For the text-containing cell, return its midpoint in (x, y) coordinate format. 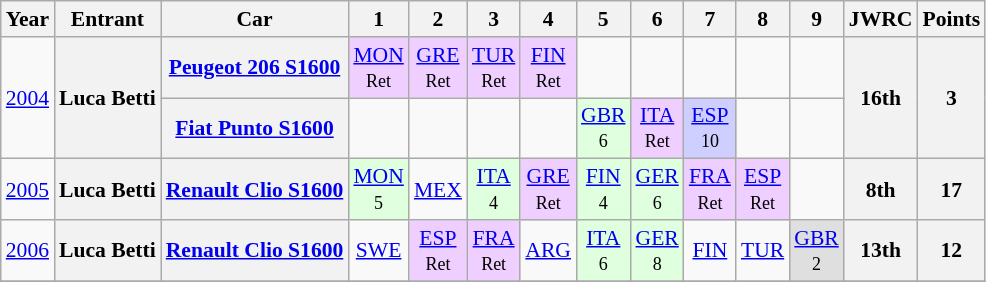
8 (762, 19)
ESP10 (710, 128)
Entrant (108, 19)
Fiat Punto S1600 (255, 128)
Peugeot 206 S1600 (255, 68)
GER8 (658, 250)
ITA4 (494, 190)
GER6 (658, 190)
JWRC (881, 19)
4 (548, 19)
6 (658, 19)
12 (951, 250)
8th (881, 190)
7 (710, 19)
Car (255, 19)
5 (604, 19)
GBR6 (604, 128)
ITA6 (604, 250)
2 (438, 19)
Points (951, 19)
MONRet (378, 68)
1 (378, 19)
ITARet (658, 128)
MEX (438, 190)
16th (881, 98)
FIN4 (604, 190)
TUR (762, 250)
ARG (548, 250)
MON5 (378, 190)
GBR2 (816, 250)
17 (951, 190)
13th (881, 250)
2004 (28, 98)
FIN (710, 250)
SWE (378, 250)
FINRet (548, 68)
Year (28, 19)
2005 (28, 190)
2006 (28, 250)
TURRet (494, 68)
9 (816, 19)
